Return the (X, Y) coordinate for the center point of the cell that contains the specified text.  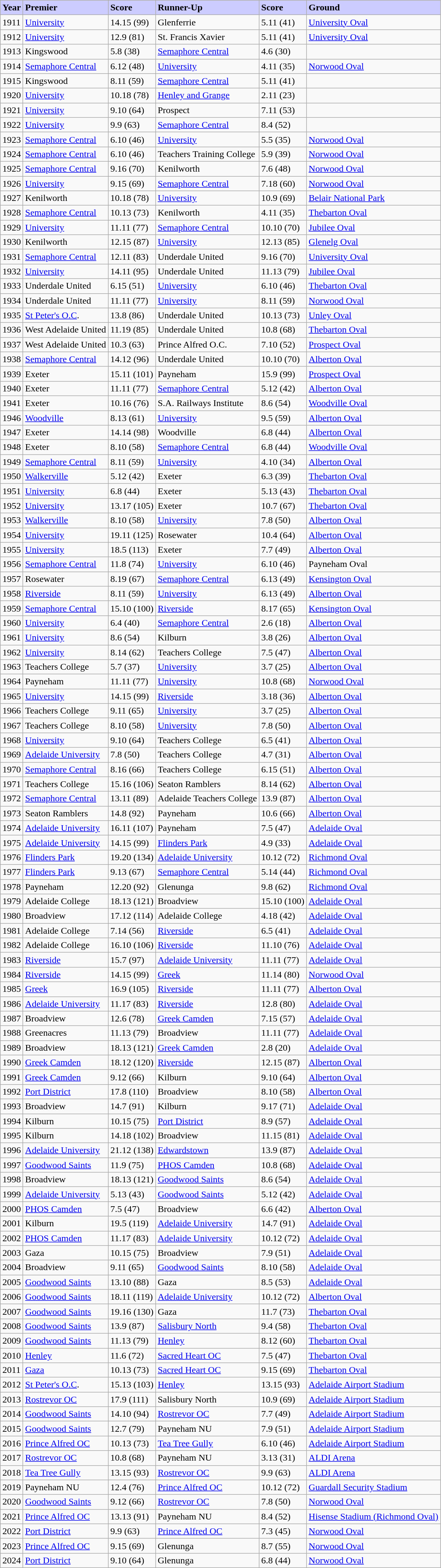
5.7 (37) (132, 667)
1976 (12, 857)
1957 (12, 579)
9.4 (58) (283, 1326)
1982 (12, 945)
Guardall Security Stadium (374, 1487)
1999 (12, 1194)
1951 (12, 491)
8.16 (66) (132, 769)
2021 (12, 1516)
1962 (12, 652)
4.9 (33) (283, 843)
1941 (12, 403)
7.18 (60) (283, 184)
8.17 (65) (283, 608)
1948 (12, 447)
2005 (12, 1282)
17.8 (110) (132, 1092)
11.6 (72) (132, 1355)
14.11 (95) (132, 271)
1946 (12, 418)
13.13 (91) (132, 1516)
1977 (12, 872)
1978 (12, 886)
16.10 (106) (132, 945)
14.14 (98) (132, 433)
2020 (12, 1502)
1990 (12, 1062)
12.8 (80) (283, 1004)
12.11 (83) (132, 257)
18.12 (120) (132, 1062)
1963 (12, 667)
6.3 (39) (283, 476)
1925 (12, 169)
Hisense Stadium (Richmond Oval) (374, 1516)
11.19 (85) (132, 330)
1950 (12, 476)
14.10 (94) (132, 1414)
1961 (12, 637)
7.11 (53) (283, 110)
1980 (12, 916)
7.6 (48) (283, 169)
11.9 (75) (132, 1165)
12.20 (92) (132, 886)
1964 (12, 682)
1995 (12, 1136)
1997 (12, 1165)
1953 (12, 520)
1959 (12, 608)
Prospect (207, 110)
1985 (12, 989)
8.5 (53) (283, 1282)
Ground (374, 8)
1958 (12, 593)
8.12 (60) (283, 1341)
1969 (12, 755)
9.17 (71) (283, 1106)
1928 (12, 213)
3.8 (26) (283, 637)
2010 (12, 1355)
1932 (12, 271)
1931 (12, 257)
11.14 (80) (283, 975)
2024 (12, 1560)
14.18 (102) (132, 1136)
7.3 (45) (283, 1531)
1996 (12, 1150)
2002 (12, 1238)
12.6 (78) (132, 1018)
1973 (12, 813)
2011 (12, 1370)
1956 (12, 564)
Glenferrie (207, 22)
2.6 (18) (283, 623)
1954 (12, 535)
2.11 (23) (283, 95)
1949 (12, 462)
6.4 (40) (132, 623)
8.9 (57) (283, 1121)
2009 (12, 1341)
10.4 (64) (283, 535)
1955 (12, 550)
1965 (12, 696)
Year (12, 8)
2003 (12, 1253)
1911 (12, 22)
Glenelg Oval (374, 242)
13.17 (105) (132, 506)
2007 (12, 1311)
2018 (12, 1473)
19.5 (119) (132, 1224)
2013 (12, 1399)
2001 (12, 1224)
9.5 (59) (283, 418)
1933 (12, 286)
1927 (12, 198)
Payneham Oval (374, 564)
1987 (12, 1018)
2.8 (20) (283, 1048)
1914 (12, 66)
17.12 (114) (132, 916)
Henley and Grange (207, 95)
13.11 (89) (132, 799)
1968 (12, 740)
15.13 (103) (132, 1385)
1994 (12, 1121)
12.13 (85) (283, 242)
1935 (12, 315)
Runner-Up (207, 8)
12.9 (81) (132, 37)
1993 (12, 1106)
2012 (12, 1385)
7.10 (52) (283, 344)
1920 (12, 95)
1960 (12, 623)
1929 (12, 227)
1981 (12, 931)
13.10 (88) (132, 1282)
2019 (12, 1487)
1989 (12, 1048)
12.7 (79) (132, 1429)
1974 (12, 828)
1924 (12, 154)
Edwardstown (207, 1150)
Belair National Park (374, 198)
14.8 (92) (132, 813)
1991 (12, 1077)
7.14 (56) (132, 931)
17.9 (111) (132, 1399)
4.6 (30) (283, 52)
5.5 (35) (283, 139)
2008 (12, 1326)
1967 (12, 725)
1922 (12, 125)
1984 (12, 975)
1979 (12, 901)
Prince Alfred O.C. (207, 344)
1913 (12, 52)
5.14 (44) (283, 872)
1986 (12, 1004)
5.8 (38) (132, 52)
2017 (12, 1458)
2006 (12, 1297)
10.6 (66) (283, 813)
1912 (12, 37)
1937 (12, 344)
13.8 (86) (132, 315)
1934 (12, 301)
1952 (12, 506)
2014 (12, 1414)
Adelaide Teachers College (207, 799)
11.10 (76) (283, 945)
11.8 (74) (132, 564)
1970 (12, 769)
19.16 (130) (132, 1311)
1930 (12, 242)
1975 (12, 843)
10.16 (76) (132, 403)
4.10 (34) (283, 462)
10.3 (63) (132, 344)
1972 (12, 799)
18.5 (113) (132, 550)
2016 (12, 1443)
1915 (12, 81)
S.A. Railways Institute (207, 403)
16.11 (107) (132, 828)
15.9 (99) (283, 374)
2022 (12, 1531)
1971 (12, 784)
5.9 (39) (283, 154)
21.12 (138) (132, 1150)
11.7 (73) (283, 1311)
2004 (12, 1267)
8.13 (61) (132, 418)
15.7 (97) (132, 960)
Teachers Training College (207, 154)
1992 (12, 1092)
1998 (12, 1180)
1921 (12, 110)
10.7 (67) (283, 506)
1926 (12, 184)
2023 (12, 1546)
15.11 (101) (132, 374)
19.20 (134) (132, 857)
3.13 (31) (283, 1458)
7.15 (57) (283, 1018)
8.19 (67) (132, 579)
6.6 (42) (283, 1209)
3.18 (36) (283, 696)
St. Francis Xavier (207, 37)
12.4 (76) (132, 1487)
4.7 (31) (283, 755)
19.11 (125) (132, 535)
16.9 (105) (132, 989)
1938 (12, 359)
1939 (12, 374)
11.15 (81) (283, 1136)
1923 (12, 139)
18.11 (119) (132, 1297)
9.13 (67) (132, 872)
2000 (12, 1209)
1966 (12, 711)
1988 (12, 1033)
1936 (12, 330)
9.8 (62) (283, 886)
6.12 (48) (132, 66)
14.12 (96) (132, 359)
4.18 (42) (283, 916)
2015 (12, 1429)
Unley Oval (374, 315)
Premier (65, 8)
15.16 (106) (132, 784)
8.7 (55) (283, 1546)
1947 (12, 433)
Greenacres (65, 1033)
1983 (12, 960)
1940 (12, 388)
